For the text-containing cell, return its midpoint in [x, y] coordinate format. 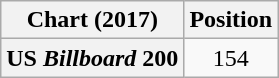
Chart (2017) [92, 20]
US Billboard 200 [92, 58]
154 [231, 58]
Position [231, 20]
